Determine the [x, y] coordinate at the center of the cell enclosing the given text.  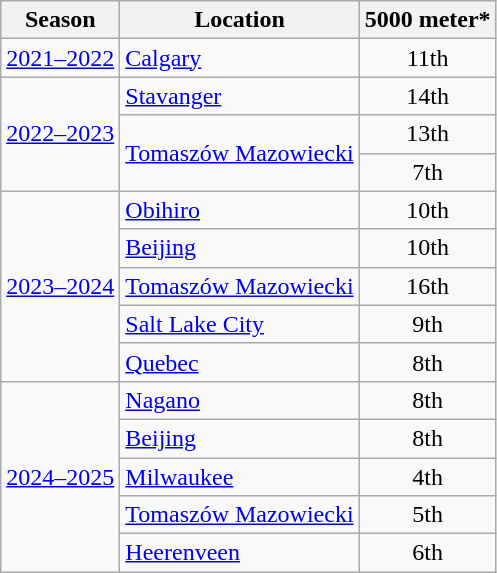
16th [428, 286]
Salt Lake City [240, 324]
Calgary [240, 58]
Quebec [240, 362]
2024–2025 [60, 476]
5th [428, 515]
2022–2023 [60, 134]
Milwaukee [240, 477]
9th [428, 324]
Heerenveen [240, 553]
5000 meter* [428, 20]
11th [428, 58]
14th [428, 96]
Stavanger [240, 96]
2023–2024 [60, 286]
6th [428, 553]
7th [428, 172]
2021–2022 [60, 58]
4th [428, 477]
Season [60, 20]
Obihiro [240, 210]
13th [428, 134]
Nagano [240, 400]
Location [240, 20]
